Return [x, y] of the center of cell containing provided text 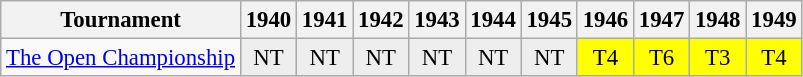
1947 [661, 20]
1944 [493, 20]
1942 [381, 20]
T6 [661, 58]
T3 [718, 58]
Tournament [121, 20]
1948 [718, 20]
1949 [774, 20]
The Open Championship [121, 58]
1946 [605, 20]
1945 [549, 20]
1940 [268, 20]
1943 [437, 20]
1941 [325, 20]
